Identify which cell holds the provided text, then report its [X, Y] central coordinate. 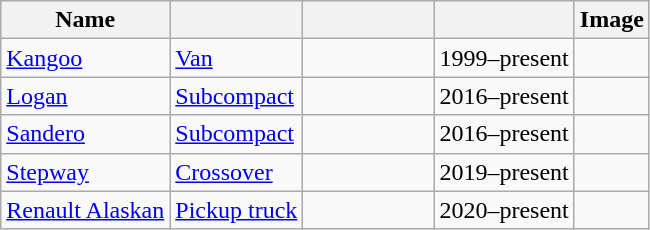
Logan [86, 96]
Stepway [86, 172]
Van [236, 58]
2020–present [504, 210]
1999–present [504, 58]
Crossover [236, 172]
Renault Alaskan [86, 210]
Image [612, 20]
2019–present [504, 172]
Sandero [86, 134]
Kangoo [86, 58]
Pickup truck [236, 210]
Name [86, 20]
